Return the (X, Y) coordinate for the center point of the cell that contains the specified text.  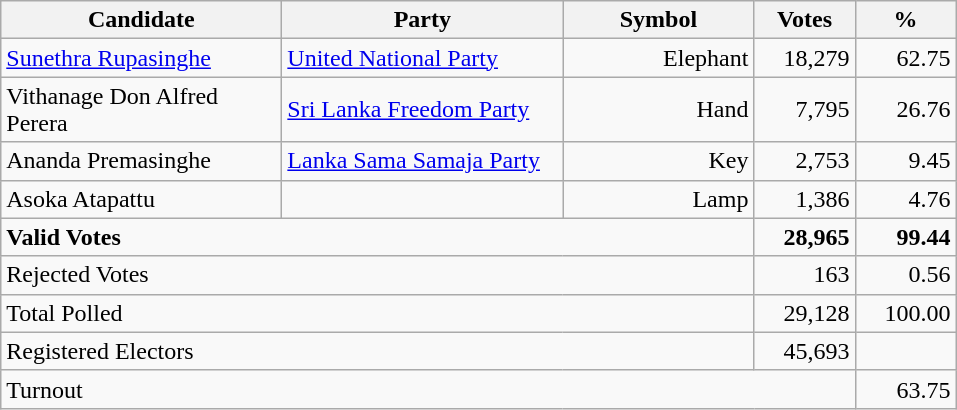
18,279 (804, 58)
2,753 (804, 161)
29,128 (804, 313)
Valid Votes (378, 237)
Sri Lanka Freedom Party (422, 110)
1,386 (804, 199)
Total Polled (378, 313)
9.45 (906, 161)
99.44 (906, 237)
163 (804, 275)
Vithanage Don Alfred Perera (142, 110)
United National Party (422, 58)
62.75 (906, 58)
Votes (804, 20)
Asoka Atapattu (142, 199)
% (906, 20)
Hand (658, 110)
Symbol (658, 20)
100.00 (906, 313)
28,965 (804, 237)
45,693 (804, 351)
Candidate (142, 20)
4.76 (906, 199)
26.76 (906, 110)
Elephant (658, 58)
Party (422, 20)
Key (658, 161)
Rejected Votes (378, 275)
Sunethra Rupasinghe (142, 58)
Registered Electors (378, 351)
0.56 (906, 275)
Lamp (658, 199)
Ananda Premasinghe (142, 161)
Lanka Sama Samaja Party (422, 161)
7,795 (804, 110)
63.75 (906, 389)
Turnout (428, 389)
